Extract the [X, Y] coordinate from the center of the cell holding the provided text.  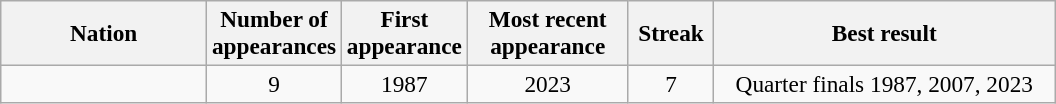
Quarter finals 1987, 2007, 2023 [884, 84]
7 [671, 84]
2023 [548, 84]
9 [274, 84]
Streak [671, 32]
Number of appearances [274, 32]
Nation [104, 32]
First appearance [404, 32]
Most recent appearance [548, 32]
1987 [404, 84]
Best result [884, 32]
